Scan for the cell matching the given text and deliver its [X, Y] coordinate at center. 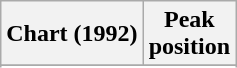
Chart (1992) [72, 34]
Peakposition [189, 34]
